Determine the [X, Y] coordinate at the center of the cell enclosing the given text.  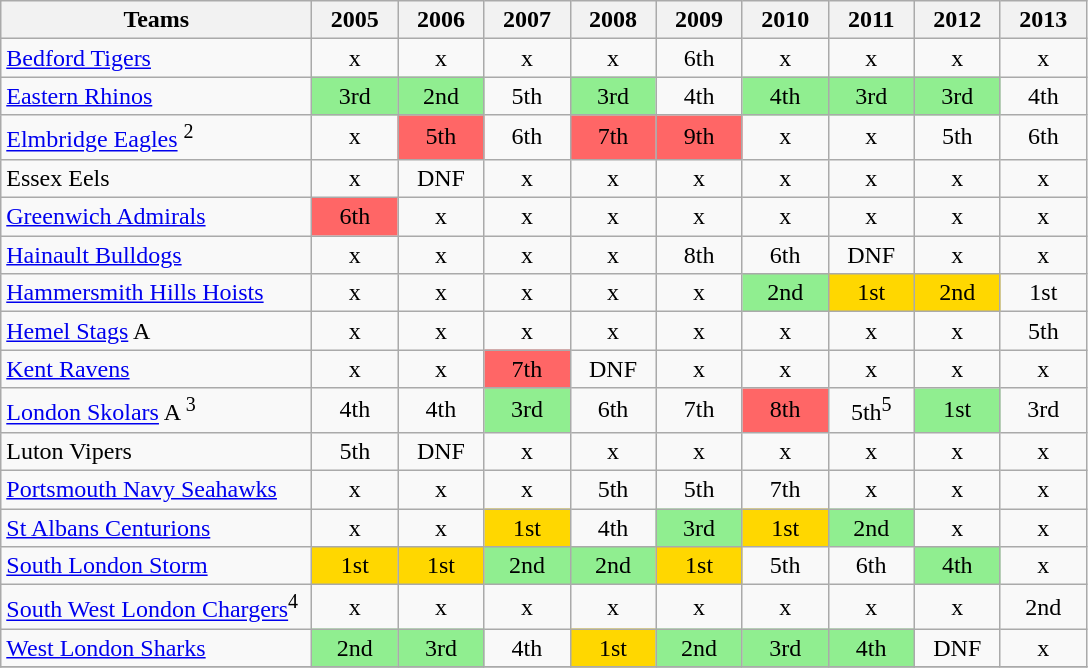
2006 [441, 20]
Teams [156, 20]
2005 [355, 20]
South West London Chargers4 [156, 608]
Luton Vipers [156, 451]
9th [699, 138]
Elmbridge Eagles 2 [156, 138]
2011 [871, 20]
Hainault Bulldogs [156, 255]
London Skolars A 3 [156, 410]
2009 [699, 20]
West London Sharks [156, 648]
Greenwich Admirals [156, 217]
Kent Ravens [156, 369]
2012 [957, 20]
Hammersmith Hills Hoists [156, 293]
2010 [785, 20]
2007 [527, 20]
Essex Eels [156, 178]
2013 [1043, 20]
Bedford Tigers [156, 58]
St Albans Centurions [156, 528]
5th5 [871, 410]
South London Storm [156, 566]
2008 [613, 20]
Eastern Rhinos [156, 96]
Hemel Stags A [156, 331]
Portsmouth Navy Seahawks [156, 489]
